Provide the [x, y] coordinate of the cell's center where the given text is located.  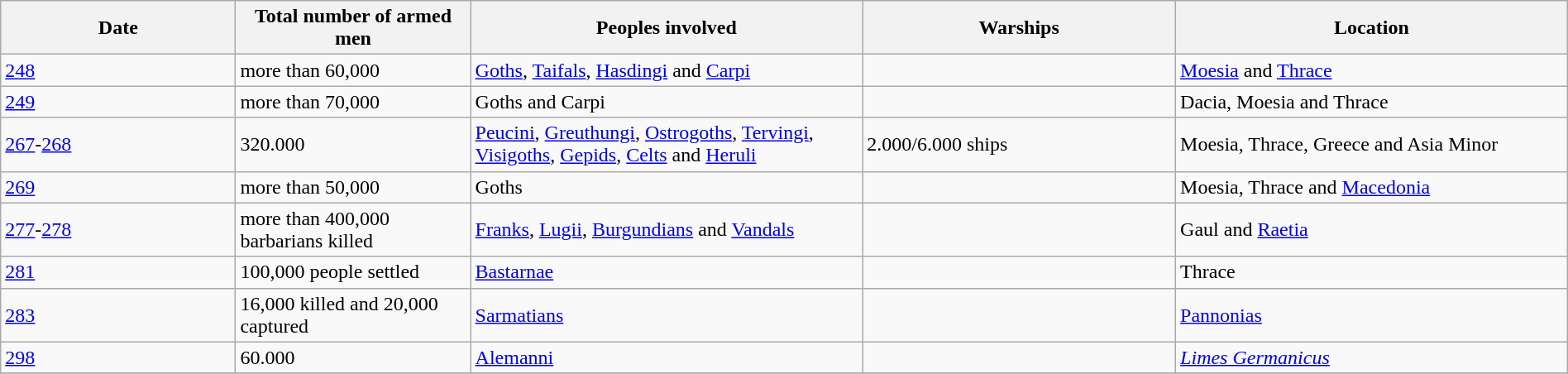
277-278 [118, 230]
more than 70,000 [353, 102]
Peucini, Greuthungi, Ostrogoths, Tervingi, Visigoths, Gepids, Celts and Heruli [667, 144]
Limes Germanicus [1372, 357]
Goths and Carpi [667, 102]
100,000 people settled [353, 272]
Location [1372, 28]
Moesia and Thrace [1372, 70]
60.000 [353, 357]
269 [118, 187]
Total number of armed men [353, 28]
298 [118, 357]
Franks, Lugii, Burgundians and Vandals [667, 230]
Pannonias [1372, 314]
Alemanni [667, 357]
2.000/6.000 ships [1019, 144]
Gaul and Raetia [1372, 230]
Bastarnae [667, 272]
Goths [667, 187]
Dacia, Moesia and Thrace [1372, 102]
267-268 [118, 144]
Thrace [1372, 272]
283 [118, 314]
249 [118, 102]
Warships [1019, 28]
Sarmatians [667, 314]
more than 400,000 barbarians killed [353, 230]
Date [118, 28]
Peoples involved [667, 28]
16,000 killed and 20,000 captured [353, 314]
248 [118, 70]
more than 50,000 [353, 187]
Goths, Taifals, Hasdingi and Carpi [667, 70]
320.000 [353, 144]
Moesia, Thrace, Greece and Asia Minor [1372, 144]
Moesia, Thrace and Macedonia [1372, 187]
281 [118, 272]
more than 60,000 [353, 70]
